Return the [x, y] coordinate for the center point of the cell that contains the specified text.  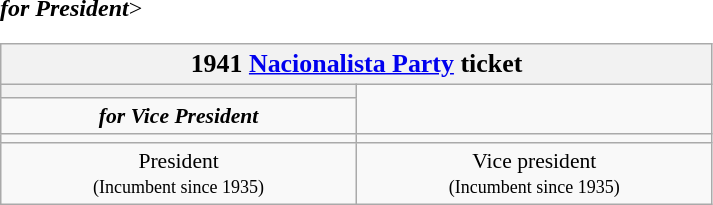
1941 Nacionalista Party ticket [356, 64]
President(Incumbent since 1935) [179, 174]
Vice president(Incumbent since 1935) [534, 174]
for Vice President [179, 116]
